Extract the [X, Y] coordinate from the center of the cell holding the provided text.  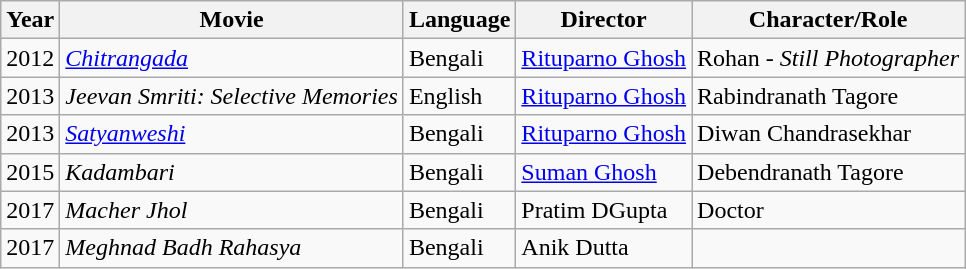
English [459, 96]
Suman Ghosh [604, 172]
Rohan - Still Photographer [828, 58]
Rabindranath Tagore [828, 96]
Director [604, 20]
Macher Jhol [232, 210]
Diwan Chandrasekhar [828, 134]
Debendranath Tagore [828, 172]
Meghnad Badh Rahasya [232, 248]
Language [459, 20]
Anik Dutta [604, 248]
Kadambari [232, 172]
Pratim DGupta [604, 210]
Doctor [828, 210]
Satyanweshi [232, 134]
Year [30, 20]
2012 [30, 58]
Movie [232, 20]
2015 [30, 172]
Character/Role [828, 20]
Jeevan Smriti: Selective Memories [232, 96]
Chitrangada [232, 58]
